For the text-containing cell, return its midpoint in (X, Y) coordinate format. 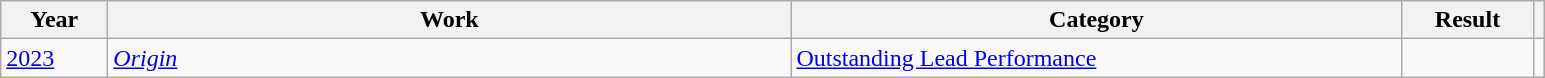
2023 (54, 58)
Result (1468, 20)
Origin (450, 58)
Category (1096, 20)
Outstanding Lead Performance (1096, 58)
Work (450, 20)
Year (54, 20)
